Return the (x, y) coordinate for the center point of the cell that contains the specified text.  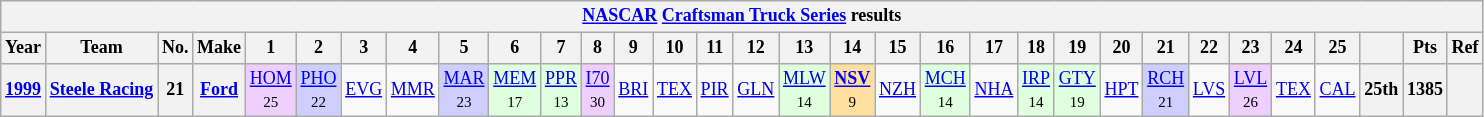
Ford (220, 90)
BRI (634, 90)
25 (1338, 48)
25th (1382, 90)
4 (412, 48)
23 (1251, 48)
6 (515, 48)
NSV9 (852, 90)
EVG (364, 90)
NZH (898, 90)
MEM17 (515, 90)
2 (318, 48)
15 (898, 48)
22 (1208, 48)
NASCAR Craftsman Truck Series results (742, 16)
19 (1077, 48)
LVS (1208, 90)
1999 (24, 90)
3 (364, 48)
1385 (1426, 90)
GTY19 (1077, 90)
No. (176, 48)
MLW14 (804, 90)
20 (1122, 48)
1 (270, 48)
HPT (1122, 90)
13 (804, 48)
9 (634, 48)
16 (945, 48)
Pts (1426, 48)
11 (714, 48)
GLN (756, 90)
18 (1036, 48)
MMR (412, 90)
5 (464, 48)
Steele Racing (101, 90)
CAL (1338, 90)
Ref (1465, 48)
24 (1294, 48)
17 (994, 48)
12 (756, 48)
RCH21 (1166, 90)
Team (101, 48)
LVL26 (1251, 90)
MAR23 (464, 90)
Year (24, 48)
8 (598, 48)
PPR13 (562, 90)
HOM25 (270, 90)
Make (220, 48)
PHO22 (318, 90)
7 (562, 48)
NHA (994, 90)
10 (675, 48)
14 (852, 48)
MCH14 (945, 90)
IRP14 (1036, 90)
PIR (714, 90)
I7030 (598, 90)
